For the text-containing cell, return its midpoint in (X, Y) coordinate format. 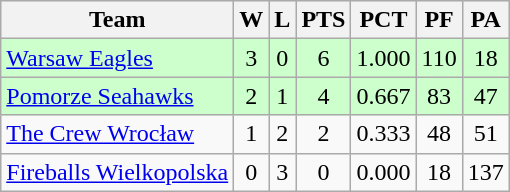
0.333 (384, 134)
Pomorze Seahawks (118, 96)
110 (439, 58)
51 (486, 134)
48 (439, 134)
L (282, 20)
W (252, 20)
Team (118, 20)
Fireballs Wielkopolska (118, 172)
6 (324, 58)
0.667 (384, 96)
1.000 (384, 58)
0.000 (384, 172)
PTS (324, 20)
83 (439, 96)
137 (486, 172)
PF (439, 20)
47 (486, 96)
PA (486, 20)
Warsaw Eagles (118, 58)
4 (324, 96)
The Crew Wrocław (118, 134)
PCT (384, 20)
